Detect which cell encompasses the target text, then output its [x, y] center coordinate. 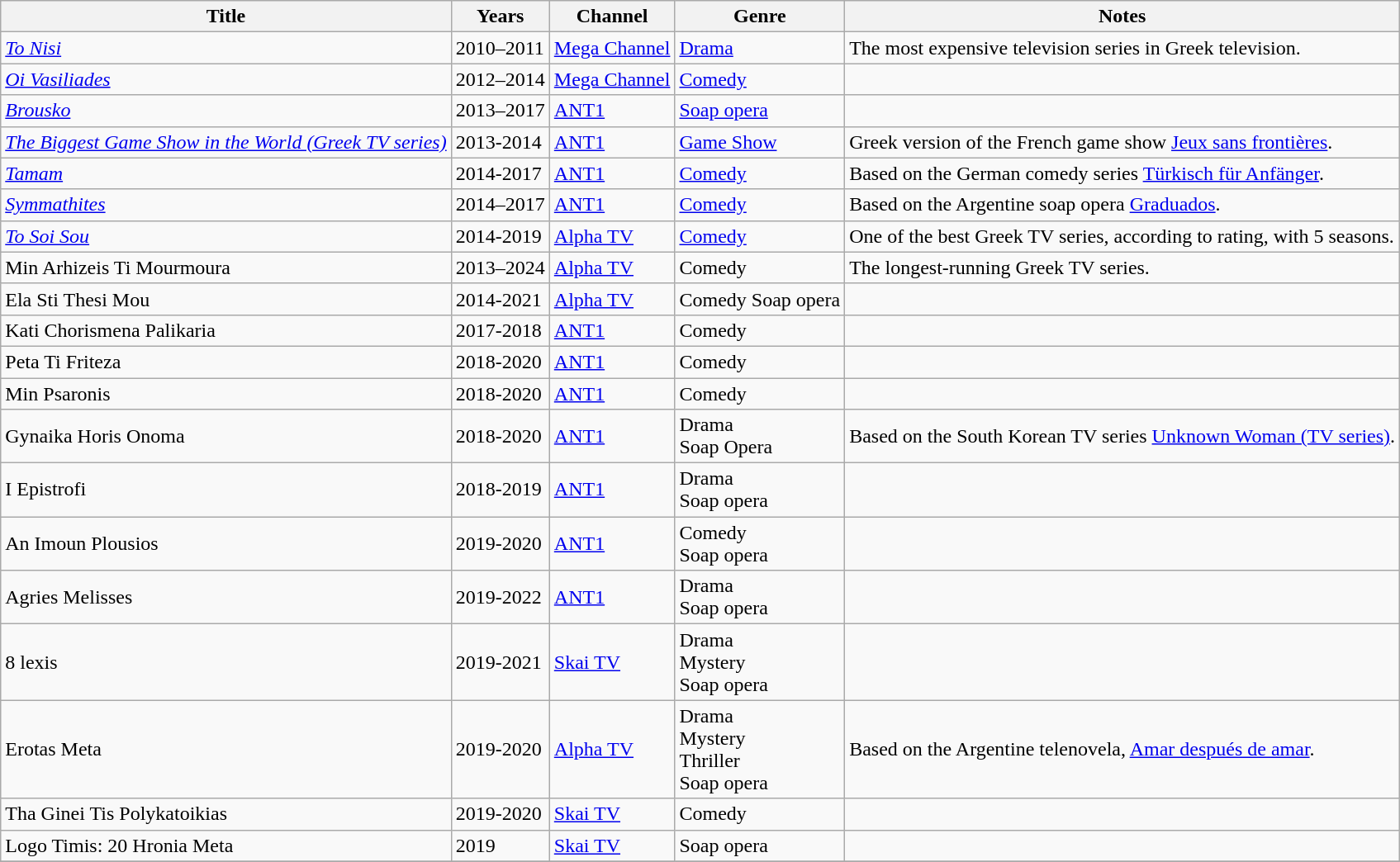
Tamam [226, 173]
The most expensive television series in Greek television. [1122, 48]
Based on the Argentine soap opera Graduados. [1122, 205]
2010–2011 [501, 48]
Based on the South Korean TV series Unknown Woman (TV series). [1122, 436]
2017-2018 [501, 330]
Brousko [226, 111]
Drama [760, 48]
Min Arhizeis Ti Mourmoura [226, 268]
Kati Chorismena Palikaria [226, 330]
Drama Mystery Soap opera [760, 662]
2014-2019 [501, 236]
2013-2014 [501, 142]
Based on the German comedy series Türkisch für Anfänger. [1122, 173]
Based on the Argentine telenovela, Amar después de amar. [1122, 750]
2019 [501, 845]
Erotas Meta [226, 750]
Peta Ti Friteza [226, 362]
Genre [760, 17]
2014-2021 [501, 299]
Title [226, 17]
Oi Vasiliades [226, 79]
Gynaika Horis Onoma [226, 436]
An Imoun Plousios [226, 543]
Logo Timis: 20 Hronia Meta [226, 845]
Min Psaronis [226, 394]
2019-2021 [501, 662]
2019-2022 [501, 598]
The Biggest Game Show in the World (Greek TV series) [226, 142]
Tha Ginei Tis Polykatoikias [226, 814]
Channel [612, 17]
2013–2017 [501, 111]
I Epistrofi [226, 490]
Notes [1122, 17]
One of the best Greek TV series, according to rating, with 5 seasons. [1122, 236]
The longest-running Greek TV series. [1122, 268]
2014-2017 [501, 173]
Ela Sti Thesi Mou [226, 299]
To Nisi [226, 48]
To Soi Sou [226, 236]
Agries Melisses [226, 598]
2012–2014 [501, 79]
Symmathites [226, 205]
Game Show [760, 142]
Greek version of the French game show Jeux sans frontières. [1122, 142]
2013–2024 [501, 268]
2014–2017 [501, 205]
2018-2019 [501, 490]
Drama Soap Opera [760, 436]
8 lexis [226, 662]
Drama Mystery Thriller Soap opera [760, 750]
Years [501, 17]
